Return (X, Y) of the center of cell containing provided text 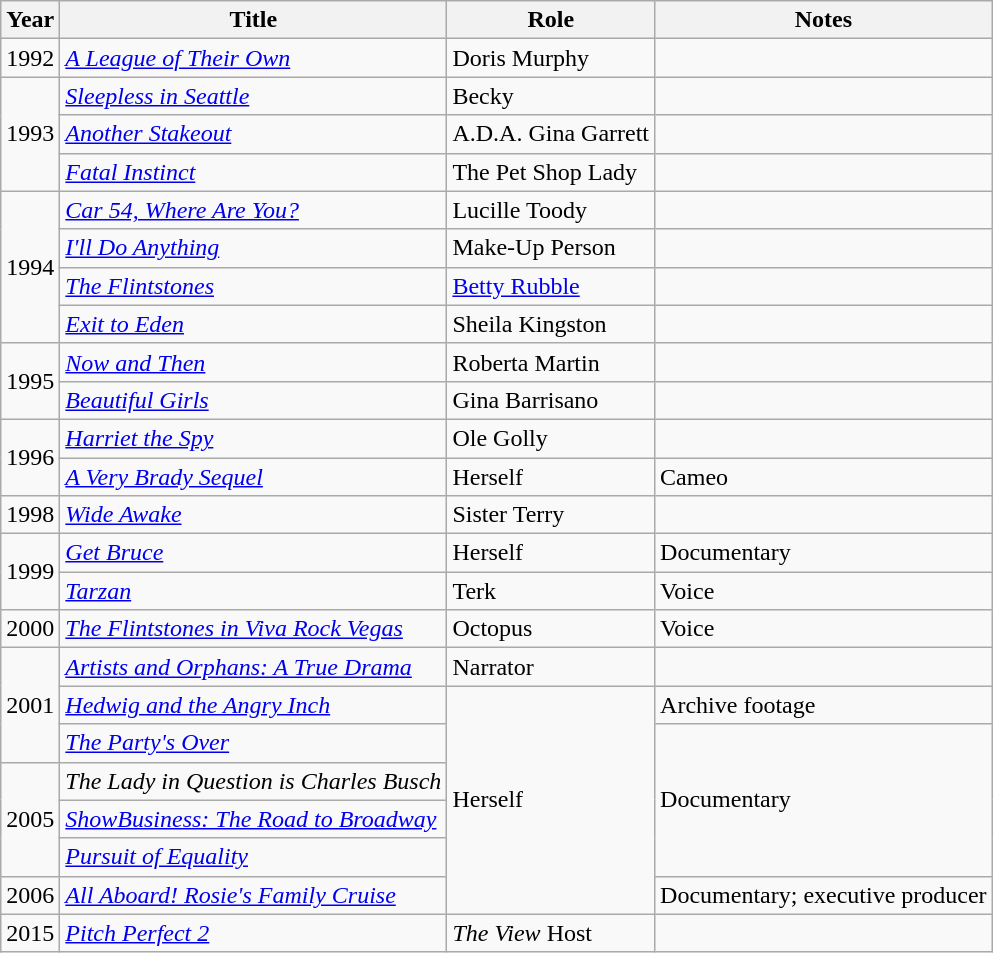
1995 (30, 381)
2015 (30, 933)
I'll Do Anything (254, 248)
Betty Rubble (551, 286)
1998 (30, 515)
The Flintstones (254, 286)
2006 (30, 895)
Exit to Eden (254, 324)
Tarzan (254, 591)
1999 (30, 572)
Lucille Toody (551, 210)
The Party's Over (254, 743)
Now and Then (254, 362)
Harriet the Spy (254, 438)
Hedwig and the Angry Inch (254, 705)
Sheila Kingston (551, 324)
Role (551, 20)
A.D.A. Gina Garrett (551, 134)
Becky (551, 96)
Wide Awake (254, 515)
Get Bruce (254, 553)
Make-Up Person (551, 248)
Cameo (824, 477)
Narrator (551, 667)
Pitch Perfect 2 (254, 933)
1994 (30, 267)
Doris Murphy (551, 58)
1993 (30, 134)
Car 54, Where Are You? (254, 210)
1996 (30, 457)
All Aboard! Rosie's Family Cruise (254, 895)
A Very Brady Sequel (254, 477)
Artists and Orphans: A True Drama (254, 667)
Terk (551, 591)
2000 (30, 629)
Beautiful Girls (254, 400)
Octopus (551, 629)
Gina Barrisano (551, 400)
Another Stakeout (254, 134)
Notes (824, 20)
1992 (30, 58)
Title (254, 20)
Pursuit of Equality (254, 857)
ShowBusiness: The Road to Broadway (254, 819)
Sleepless in Seattle (254, 96)
2005 (30, 819)
A League of Their Own (254, 58)
2001 (30, 705)
The Flintstones in Viva Rock Vegas (254, 629)
Ole Golly (551, 438)
Archive footage (824, 705)
The Lady in Question is Charles Busch (254, 781)
Fatal Instinct (254, 172)
The View Host (551, 933)
Roberta Martin (551, 362)
Year (30, 20)
The Pet Shop Lady (551, 172)
Documentary; executive producer (824, 895)
Sister Terry (551, 515)
